From the cell containing the given text, extract its center point as [x, y] coordinate. 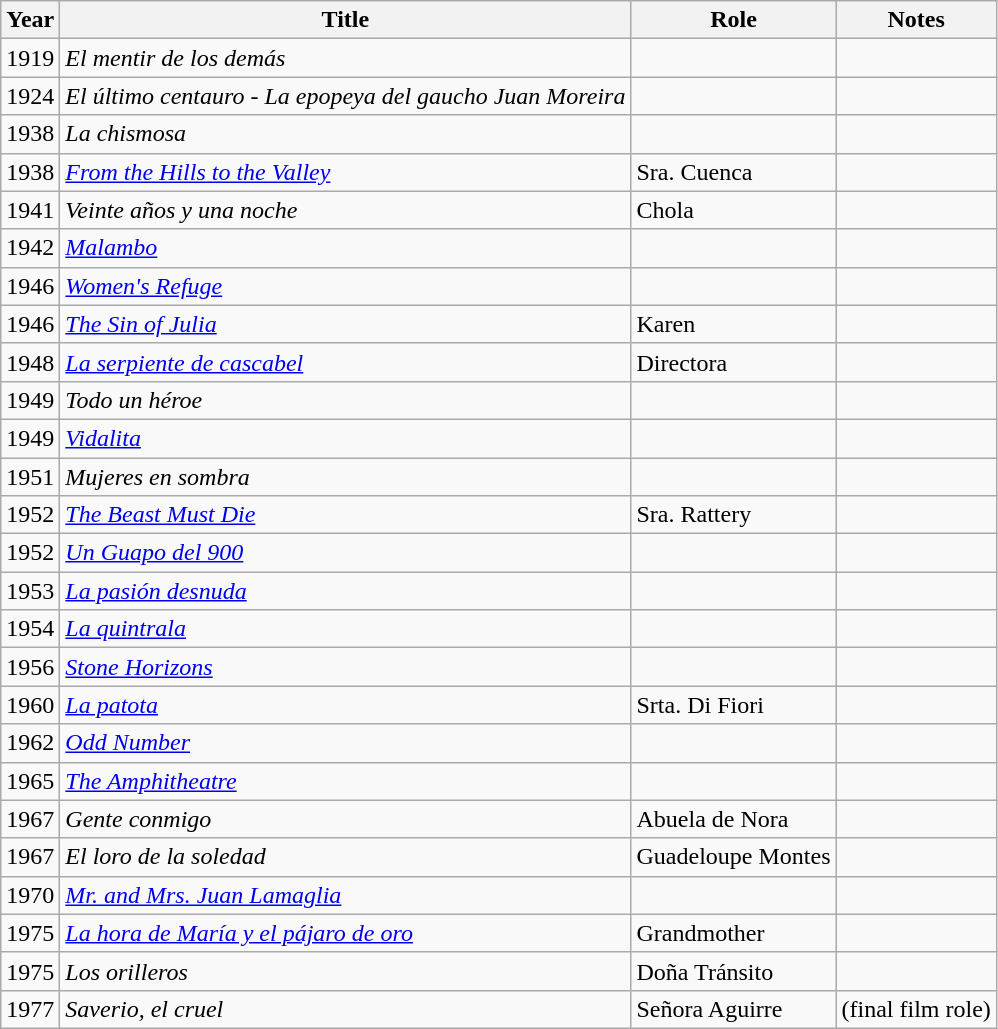
El último centauro - La epopeya del gaucho Juan Moreira [346, 96]
Abuela de Nora [734, 819]
1956 [30, 667]
El mentir de los demás [346, 58]
La hora de María y el pájaro de oro [346, 933]
Todo un héroe [346, 400]
(final film role) [916, 1009]
1942 [30, 248]
Directora [734, 362]
La patota [346, 705]
Srta. Di Fiori [734, 705]
Karen [734, 324]
La serpiente de cascabel [346, 362]
Title [346, 20]
Un Guapo del 900 [346, 553]
1924 [30, 96]
The Sin of Julia [346, 324]
1951 [30, 477]
The Amphitheatre [346, 781]
1965 [30, 781]
La pasión desnuda [346, 591]
1954 [30, 629]
The Beast Must Die [346, 515]
1953 [30, 591]
Women's Refuge [346, 286]
El loro de la soledad [346, 857]
Vidalita [346, 438]
1919 [30, 58]
Mujeres en sombra [346, 477]
1960 [30, 705]
Mr. and Mrs. Juan Lamaglia [346, 895]
Odd Number [346, 743]
1977 [30, 1009]
Year [30, 20]
Role [734, 20]
Gente conmigo [346, 819]
Chola [734, 210]
Sra. Rattery [734, 515]
1948 [30, 362]
Stone Horizons [346, 667]
Malambo [346, 248]
Guadeloupe Montes [734, 857]
1970 [30, 895]
Los orilleros [346, 971]
Grandmother [734, 933]
1941 [30, 210]
Saverio, el cruel [346, 1009]
Señora Aguirre [734, 1009]
1962 [30, 743]
Doña Tránsito [734, 971]
La quintrala [346, 629]
Veinte años y una noche [346, 210]
La chismosa [346, 134]
Sra. Cuenca [734, 172]
Notes [916, 20]
From the Hills to the Valley [346, 172]
